Return [X, Y] of the center of cell containing provided text 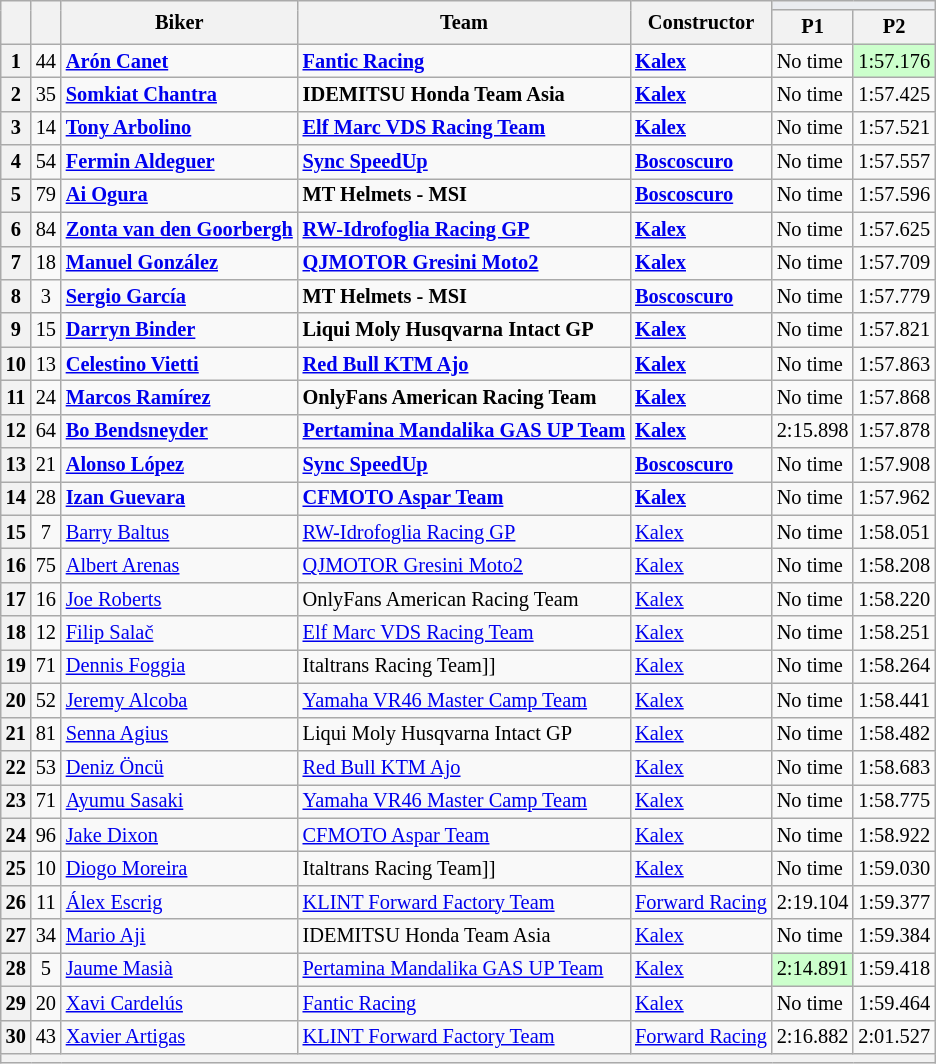
Constructor [701, 22]
1:57.176 [894, 61]
1:59.418 [894, 969]
1:58.683 [894, 767]
Manuel González [180, 263]
30 [16, 1037]
Mario Aji [180, 936]
1:57.557 [894, 162]
1 [16, 61]
1:57.596 [894, 195]
1:57.709 [894, 263]
1:58.482 [894, 734]
Dennis Foggia [180, 666]
1:57.821 [894, 330]
2:16.882 [813, 1037]
1:58.251 [894, 633]
1:58.922 [894, 835]
52 [46, 700]
1:58.775 [894, 801]
1:57.878 [894, 431]
81 [46, 734]
Barry Baltus [180, 532]
Xavi Cardelús [180, 1003]
Fermin Aldeguer [180, 162]
Ai Ogura [180, 195]
96 [46, 835]
23 [16, 801]
1:59.464 [894, 1003]
Arón Canet [180, 61]
34 [46, 936]
1:57.863 [894, 364]
Álex Escrig [180, 902]
Filip Salač [180, 633]
Jake Dixon [180, 835]
Albert Arenas [180, 565]
53 [46, 767]
1:57.908 [894, 465]
Zonta van den Goorbergh [180, 229]
2:14.891 [813, 969]
Somkiat Chantra [180, 94]
Team [464, 22]
75 [46, 565]
Bo Bendsneyder [180, 431]
Deniz Öncü [180, 767]
Izan Guevara [180, 498]
8 [16, 296]
1:57.868 [894, 397]
Celestino Vietti [180, 364]
1:57.779 [894, 296]
9 [16, 330]
1:58.051 [894, 532]
Jeremy Alcoba [180, 700]
27 [16, 936]
1:57.962 [894, 498]
1:57.425 [894, 94]
P1 [813, 27]
29 [16, 1003]
79 [46, 195]
1:58.220 [894, 599]
26 [16, 902]
1:57.521 [894, 128]
Diogo Moreira [180, 868]
1:59.377 [894, 902]
4 [16, 162]
Ayumu Sasaki [180, 801]
Xavier Artigas [180, 1037]
Marcos Ramírez [180, 397]
22 [16, 767]
1:59.030 [894, 868]
Biker [180, 22]
Joe Roberts [180, 599]
Jaume Masià [180, 969]
2:19.104 [813, 902]
Darryn Binder [180, 330]
6 [16, 229]
64 [46, 431]
2:15.898 [813, 431]
Senna Agius [180, 734]
1:58.208 [894, 565]
Sergio García [180, 296]
1:57.625 [894, 229]
17 [16, 599]
P2 [894, 27]
1:58.441 [894, 700]
Alonso López [180, 465]
35 [46, 94]
1:59.384 [894, 936]
43 [46, 1037]
Tony Arbolino [180, 128]
2:01.527 [894, 1037]
2 [16, 94]
19 [16, 666]
84 [46, 229]
44 [46, 61]
25 [16, 868]
54 [46, 162]
1:58.264 [894, 666]
